Determine the [x, y] coordinate at the center of the cell enclosing the given text.  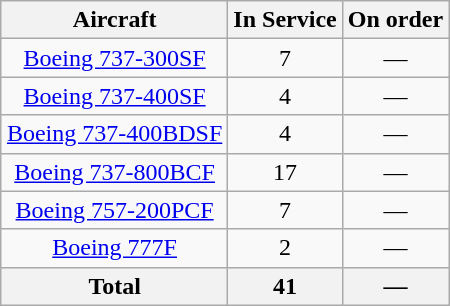
Boeing 737-400BDSF [114, 134]
Boeing 777F [114, 248]
Boeing 737-400SF [114, 96]
In Service [285, 20]
Total [114, 286]
Boeing 737-800BCF [114, 172]
41 [285, 286]
Boeing 757-200PCF [114, 210]
On order [395, 20]
Boeing 737-300SF [114, 58]
2 [285, 248]
Aircraft [114, 20]
17 [285, 172]
